Output the (X, Y) coordinate of the center of the cell containing the given text.  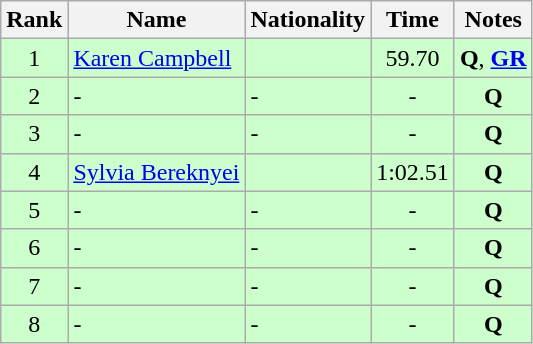
5 (34, 210)
Nationality (308, 20)
6 (34, 248)
1:02.51 (413, 172)
2 (34, 96)
4 (34, 172)
59.70 (413, 58)
3 (34, 134)
1 (34, 58)
7 (34, 286)
Rank (34, 20)
Name (156, 20)
Q, GR (493, 58)
Notes (493, 20)
Karen Campbell (156, 58)
Time (413, 20)
Sylvia Bereknyei (156, 172)
8 (34, 324)
